Pinpoint the cell where the given text exists, returning its [x, y] midpoint coordinate. 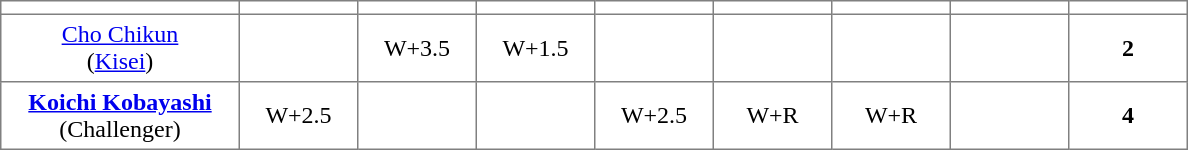
W+3.5 [417, 48]
2 [1128, 48]
4 [1128, 116]
Koichi Kobayashi (Challenger) [120, 116]
Cho Chikun (Kisei) [120, 48]
W+1.5 [535, 48]
